Return the (X, Y) coordinate for the center point of the cell that contains the specified text.  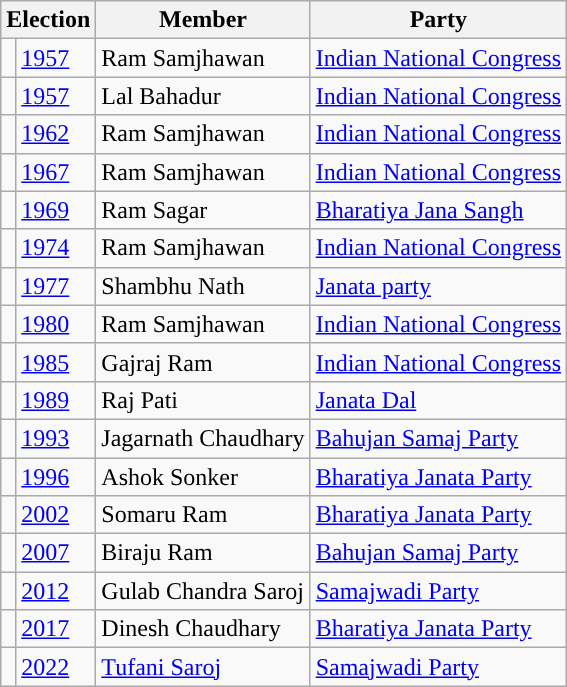
1980 (56, 324)
Bharatiya Jana Sangh (438, 210)
Jagarnath Chaudhary (203, 438)
2012 (56, 591)
1996 (56, 477)
1989 (56, 400)
Gajraj Ram (203, 362)
2017 (56, 629)
Tufani Saroj (203, 667)
Raj Pati (203, 400)
Member (203, 20)
Gulab Chandra Saroj (203, 591)
Ashok Sonker (203, 477)
1967 (56, 172)
1974 (56, 248)
Dinesh Chaudhary (203, 629)
Janata Dal (438, 400)
Shambhu Nath (203, 286)
1962 (56, 134)
Janata party (438, 286)
Lal Bahadur (203, 96)
Biraju Ram (203, 553)
2002 (56, 515)
1993 (56, 438)
Ram Sagar (203, 210)
Party (438, 20)
1977 (56, 286)
Somaru Ram (203, 515)
1985 (56, 362)
Election (48, 20)
2007 (56, 553)
2022 (56, 667)
1969 (56, 210)
